Identify which cell holds the provided text, then report its (X, Y) central coordinate. 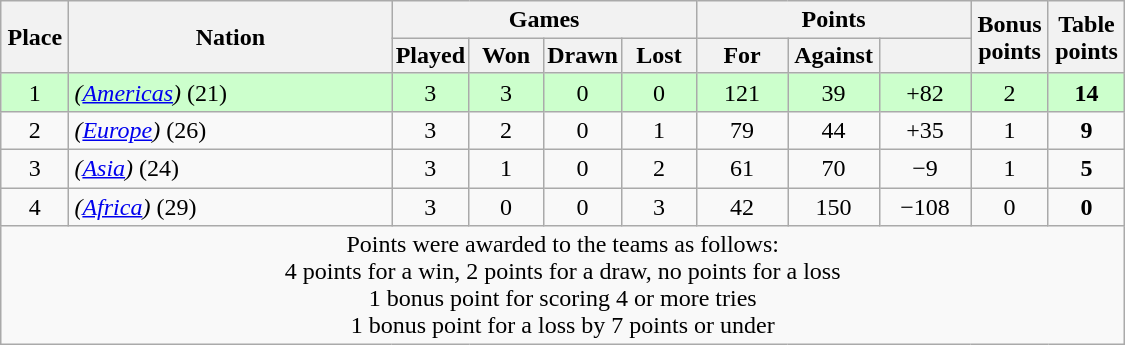
9 (1086, 130)
Bonuspoints (1010, 38)
(Africa) (29) (230, 207)
39 (834, 92)
150 (834, 207)
(Americas) (21) (230, 92)
79 (742, 130)
Lost (660, 56)
For (742, 56)
Tablepoints (1086, 38)
42 (742, 207)
−9 (925, 168)
(Asia) (24) (230, 168)
Against (834, 56)
+35 (925, 130)
Won (506, 56)
Place (35, 38)
Points (833, 20)
−108 (925, 207)
14 (1086, 92)
Nation (230, 38)
Games (544, 20)
(Europe) (26) (230, 130)
44 (834, 130)
4 (35, 207)
70 (834, 168)
Drawn (582, 56)
+82 (925, 92)
5 (1086, 168)
61 (742, 168)
121 (742, 92)
Played (430, 56)
